Return (x, y) of the center of cell containing provided text 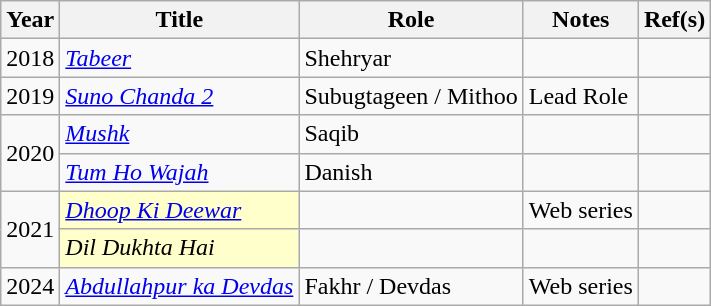
Year (30, 20)
Fakhr / Devdas (411, 286)
Notes (580, 20)
Lead Role (580, 96)
Suno Chanda 2 (180, 96)
Title (180, 20)
Dil Dukhta Hai (180, 248)
2018 (30, 58)
2020 (30, 153)
Ref(s) (674, 20)
Shehryar (411, 58)
Role (411, 20)
Abdullahpur ka Devdas (180, 286)
2024 (30, 286)
Subugtageen / Mithoo (411, 96)
Danish (411, 172)
Mushk (180, 134)
Dhoop Ki Deewar (180, 210)
Tabeer (180, 58)
Tum Ho Wajah (180, 172)
2021 (30, 229)
2019 (30, 96)
Saqib (411, 134)
